Capture the cell that displays the provided text and extract its (x, y) central coordinate. 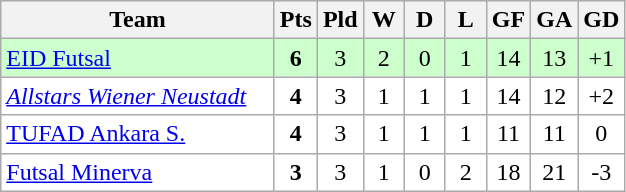
GF (508, 20)
-3 (602, 172)
12 (554, 96)
EID Futsal (138, 58)
+2 (602, 96)
TUFAD Ankara S. (138, 134)
6 (296, 58)
+1 (602, 58)
18 (508, 172)
L (466, 20)
13 (554, 58)
21 (554, 172)
Pts (296, 20)
Pld (340, 20)
GD (602, 20)
GA (554, 20)
Team (138, 20)
D (424, 20)
Futsal Minerva (138, 172)
W (384, 20)
Allstars Wiener Neustadt (138, 96)
